Search for the cell housing the specified text and yield its (X, Y) center coordinate. 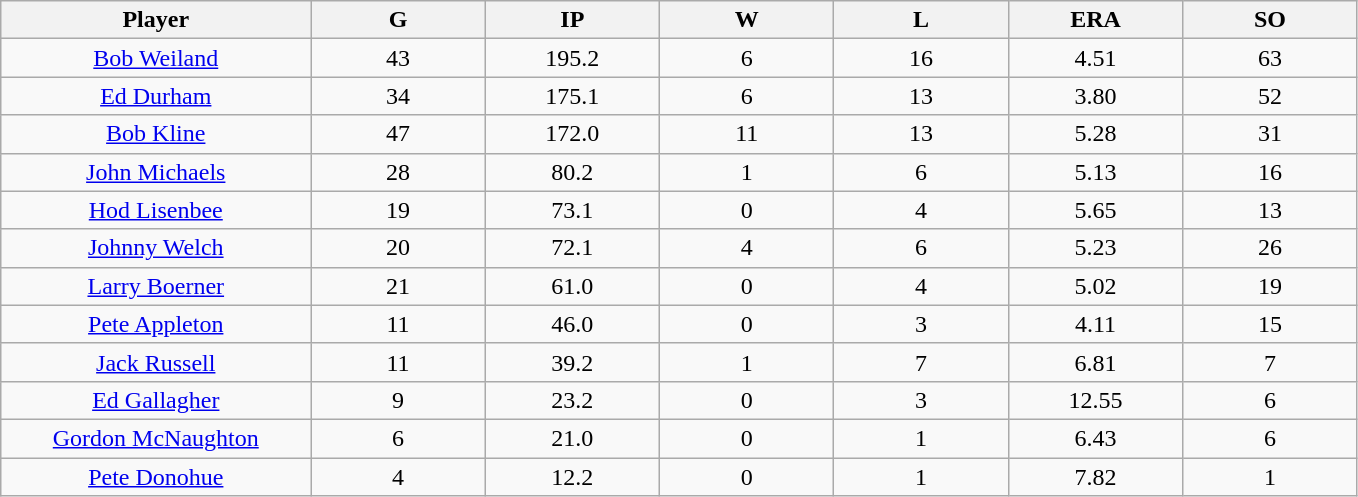
175.1 (572, 96)
Ed Gallagher (156, 400)
Jack Russell (156, 362)
3.80 (1095, 96)
Gordon McNaughton (156, 438)
39.2 (572, 362)
Ed Durham (156, 96)
Bob Kline (156, 134)
6.81 (1095, 362)
31 (1270, 134)
5.65 (1095, 210)
21.0 (572, 438)
195.2 (572, 58)
John Michaels (156, 172)
23.2 (572, 400)
7.82 (1095, 477)
61.0 (572, 286)
73.1 (572, 210)
4.51 (1095, 58)
Johnny Welch (156, 248)
G (398, 20)
L (921, 20)
Pete Appleton (156, 324)
172.0 (572, 134)
W (747, 20)
20 (398, 248)
47 (398, 134)
21 (398, 286)
Pete Donohue (156, 477)
5.23 (1095, 248)
52 (1270, 96)
5.28 (1095, 134)
43 (398, 58)
Bob Weiland (156, 58)
28 (398, 172)
SO (1270, 20)
12.2 (572, 477)
26 (1270, 248)
ERA (1095, 20)
80.2 (572, 172)
4.11 (1095, 324)
9 (398, 400)
15 (1270, 324)
Larry Boerner (156, 286)
6.43 (1095, 438)
72.1 (572, 248)
34 (398, 96)
IP (572, 20)
12.55 (1095, 400)
63 (1270, 58)
5.02 (1095, 286)
Hod Lisenbee (156, 210)
46.0 (572, 324)
Player (156, 20)
5.13 (1095, 172)
